For the text-containing cell, return its midpoint in (x, y) coordinate format. 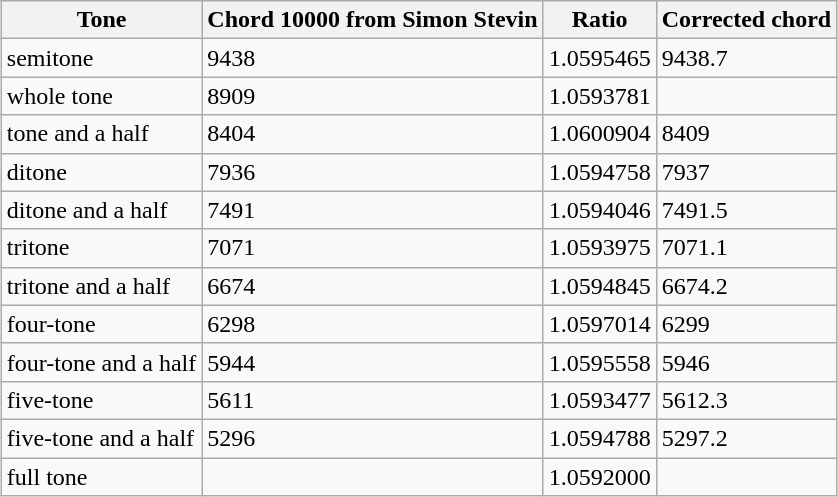
1.0594788 (600, 438)
Chord 10000 from Simon Stevin (372, 20)
6298 (372, 324)
ditone (102, 172)
1.0593975 (600, 248)
four-tone (102, 324)
1.0592000 (600, 477)
four-tone and a half (102, 362)
7071 (372, 248)
five-tone and a half (102, 438)
1.0600904 (600, 134)
tritone and a half (102, 286)
full tone (102, 477)
tritone (102, 248)
5612.3 (746, 400)
whole tone (102, 96)
7491 (372, 210)
1.0593781 (600, 96)
5944 (372, 362)
five-tone (102, 400)
7491.5 (746, 210)
1.0594758 (600, 172)
9438.7 (746, 58)
Tone (102, 20)
5296 (372, 438)
ditone and a half (102, 210)
semitone (102, 58)
6674 (372, 286)
5946 (746, 362)
7937 (746, 172)
1.0597014 (600, 324)
1.0595558 (600, 362)
1.0595465 (600, 58)
5297.2 (746, 438)
6674.2 (746, 286)
8409 (746, 134)
Corrected chord (746, 20)
8909 (372, 96)
1.0593477 (600, 400)
Ratio (600, 20)
7936 (372, 172)
7071.1 (746, 248)
8404 (372, 134)
tone and a half (102, 134)
6299 (746, 324)
9438 (372, 58)
1.0594046 (600, 210)
1.0594845 (600, 286)
5611 (372, 400)
